Determine the [x, y] coordinate at the center of the cell enclosing the given text.  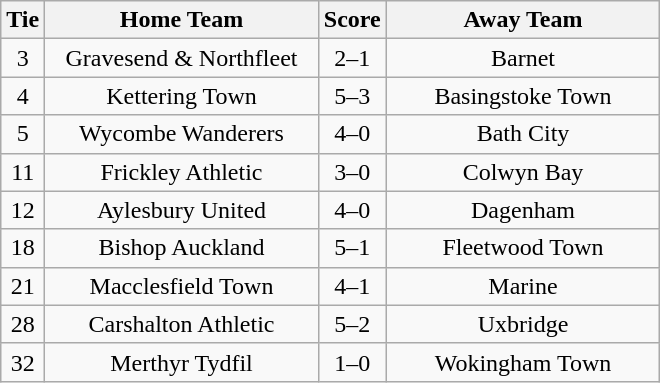
3–0 [352, 172]
12 [23, 210]
Frickley Athletic [182, 172]
5–3 [352, 96]
Colwyn Bay [523, 172]
28 [23, 324]
32 [23, 362]
Fleetwood Town [523, 248]
5–1 [352, 248]
Bishop Auckland [182, 248]
5–2 [352, 324]
4–1 [352, 286]
Carshalton Athletic [182, 324]
1–0 [352, 362]
Basingstoke Town [523, 96]
Kettering Town [182, 96]
5 [23, 134]
4 [23, 96]
Uxbridge [523, 324]
Gravesend & Northfleet [182, 58]
Wycombe Wanderers [182, 134]
Away Team [523, 20]
Score [352, 20]
11 [23, 172]
21 [23, 286]
Merthyr Tydfil [182, 362]
Marine [523, 286]
Dagenham [523, 210]
Aylesbury United [182, 210]
Bath City [523, 134]
2–1 [352, 58]
18 [23, 248]
3 [23, 58]
Tie [23, 20]
Wokingham Town [523, 362]
Macclesfield Town [182, 286]
Barnet [523, 58]
Home Team [182, 20]
